Pinpoint the cell where the given text exists, returning its (X, Y) midpoint coordinate. 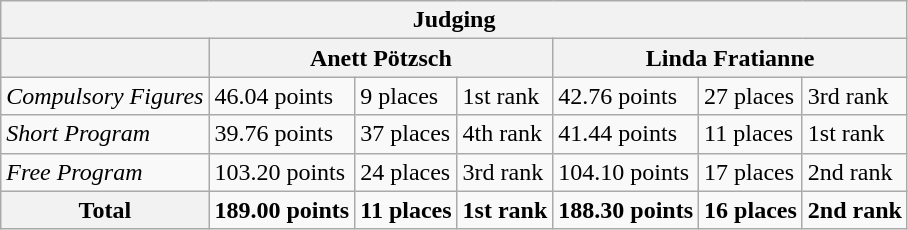
Free Program (105, 172)
46.04 points (282, 96)
Compulsory Figures (105, 96)
41.44 points (626, 134)
39.76 points (282, 134)
104.10 points (626, 172)
Short Program (105, 134)
9 places (406, 96)
42.76 points (626, 96)
27 places (751, 96)
Anett Pötzsch (381, 58)
189.00 points (282, 210)
4th rank (505, 134)
17 places (751, 172)
Judging (454, 20)
103.20 points (282, 172)
Linda Fratianne (730, 58)
24 places (406, 172)
16 places (751, 210)
37 places (406, 134)
Total (105, 210)
188.30 points (626, 210)
